Find where the given text appears and provide that cell's center as (x, y) coordinate. 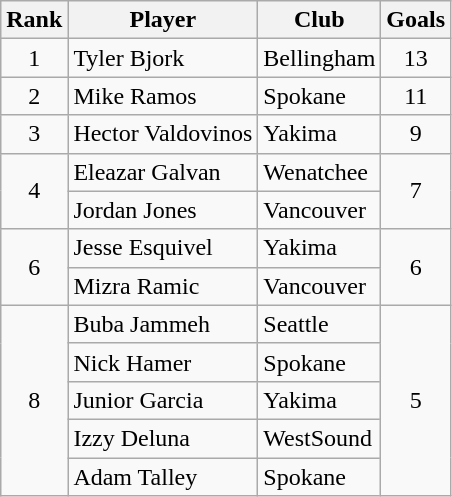
Buba Jammeh (163, 324)
Bellingham (320, 58)
1 (34, 58)
Player (163, 20)
Rank (34, 20)
Hector Valdovinos (163, 134)
WestSound (320, 438)
Jordan Jones (163, 210)
8 (34, 400)
Adam Talley (163, 477)
9 (416, 134)
Wenatchee (320, 172)
Nick Hamer (163, 362)
Eleazar Galvan (163, 172)
7 (416, 191)
Tyler Bjork (163, 58)
3 (34, 134)
13 (416, 58)
2 (34, 96)
Junior Garcia (163, 400)
4 (34, 191)
Jesse Esquivel (163, 248)
Izzy Deluna (163, 438)
Club (320, 20)
Goals (416, 20)
Mizra Ramic (163, 286)
Mike Ramos (163, 96)
5 (416, 400)
11 (416, 96)
Seattle (320, 324)
